Locate the cell with the specified text and output its (X, Y) center coordinate. 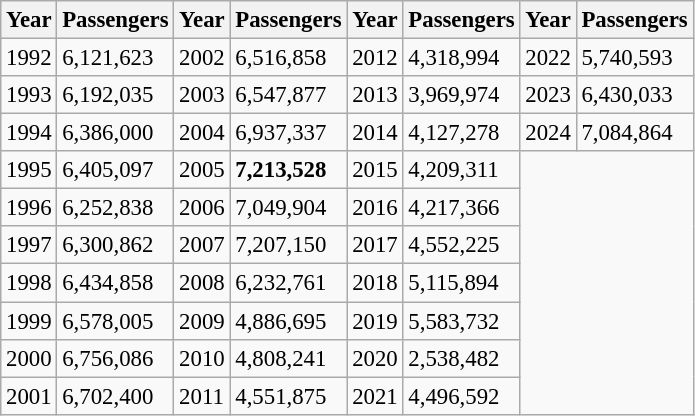
6,702,400 (116, 396)
2018 (375, 283)
2001 (29, 396)
4,209,311 (462, 170)
2014 (375, 133)
7,049,904 (288, 208)
2021 (375, 396)
2012 (375, 58)
1997 (29, 245)
5,740,593 (634, 58)
2002 (202, 58)
2022 (548, 58)
5,115,894 (462, 283)
1994 (29, 133)
2016 (375, 208)
4,808,241 (288, 358)
6,578,005 (116, 321)
4,496,592 (462, 396)
4,551,875 (288, 396)
6,192,035 (116, 95)
2004 (202, 133)
4,217,366 (462, 208)
2017 (375, 245)
6,434,858 (116, 283)
7,213,528 (288, 170)
4,552,225 (462, 245)
2008 (202, 283)
1996 (29, 208)
6,937,337 (288, 133)
2007 (202, 245)
2000 (29, 358)
1995 (29, 170)
6,547,877 (288, 95)
2,538,482 (462, 358)
6,121,623 (116, 58)
2015 (375, 170)
6,516,858 (288, 58)
4,127,278 (462, 133)
4,318,994 (462, 58)
6,386,000 (116, 133)
4,886,695 (288, 321)
7,207,150 (288, 245)
2024 (548, 133)
2019 (375, 321)
5,583,732 (462, 321)
2011 (202, 396)
6,756,086 (116, 358)
2003 (202, 95)
2013 (375, 95)
3,969,974 (462, 95)
7,084,864 (634, 133)
6,232,761 (288, 283)
6,405,097 (116, 170)
2023 (548, 95)
1993 (29, 95)
1998 (29, 283)
1999 (29, 321)
2005 (202, 170)
1992 (29, 58)
6,252,838 (116, 208)
2006 (202, 208)
2010 (202, 358)
6,300,862 (116, 245)
6,430,033 (634, 95)
2020 (375, 358)
2009 (202, 321)
